Scan for the cell matching the given text and deliver its [x, y] coordinate at center. 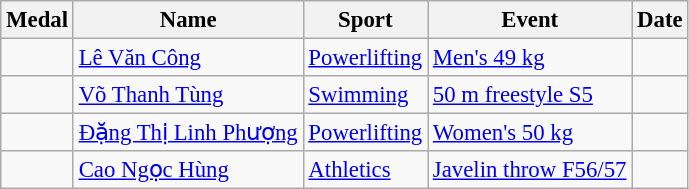
Swimming [365, 95]
50 m freestyle S5 [530, 95]
Javelin throw F56/57 [530, 170]
Men's 49 kg [530, 58]
Medal [38, 20]
Women's 50 kg [530, 133]
Võ Thanh Tùng [188, 95]
Cao Ngọc Hùng [188, 170]
Name [188, 20]
Lê Văn Công [188, 58]
Athletics [365, 170]
Đặng Thị Linh Phượng [188, 133]
Sport [365, 20]
Date [660, 20]
Event [530, 20]
